Find where the given text appears and provide that cell's center as [X, Y] coordinate. 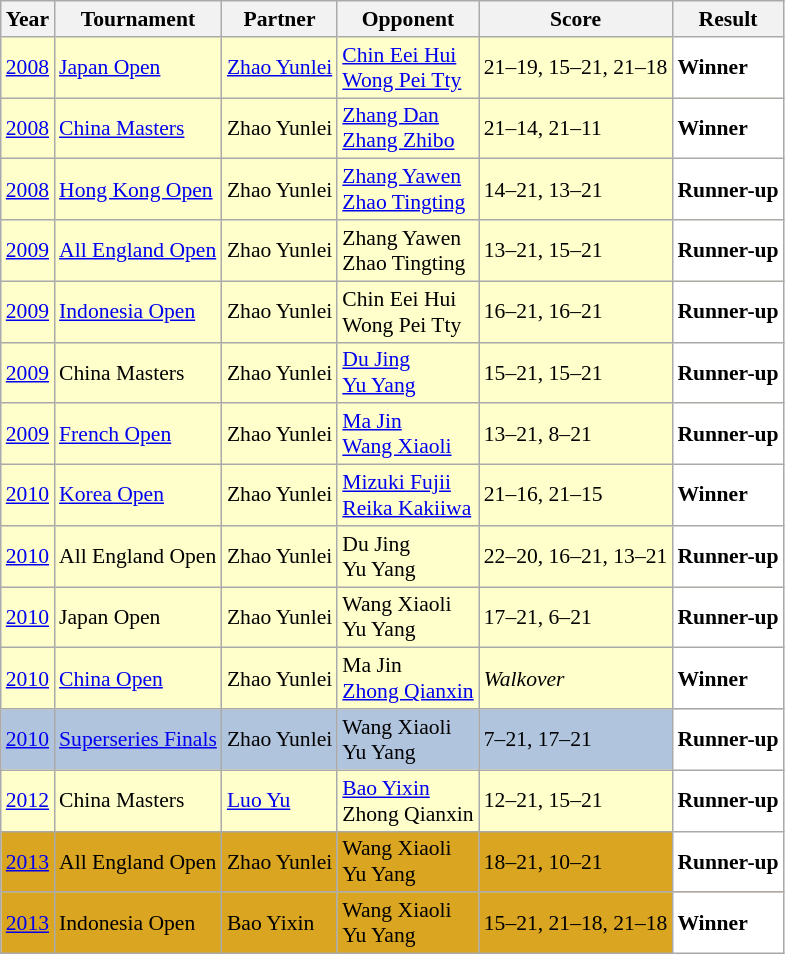
15–21, 21–18, 21–18 [576, 924]
Ma Jin Zhong Qianxin [408, 678]
7–21, 17–21 [576, 740]
Mizuki Fujii Reika Kakiiwa [408, 496]
Walkover [576, 678]
17–21, 6–21 [576, 618]
Score [576, 19]
Zhang Dan Zhang Zhibo [408, 128]
21–14, 21–11 [576, 128]
Superseries Finals [138, 740]
12–21, 15–21 [576, 800]
13–21, 8–21 [576, 434]
Luo Yu [280, 800]
Tournament [138, 19]
2012 [28, 800]
15–21, 15–21 [576, 372]
18–21, 10–21 [576, 862]
14–21, 13–21 [576, 190]
Bao Yixin [280, 924]
21–19, 15–21, 21–18 [576, 68]
21–16, 21–15 [576, 496]
Opponent [408, 19]
Korea Open [138, 496]
Result [728, 19]
22–20, 16–21, 13–21 [576, 556]
13–21, 15–21 [576, 250]
16–21, 16–21 [576, 312]
China Open [138, 678]
Year [28, 19]
French Open [138, 434]
Bao Yixin Zhong Qianxin [408, 800]
Ma Jin Wang Xiaoli [408, 434]
Hong Kong Open [138, 190]
Partner [280, 19]
